Detect which cell encompasses the target text, then output its (X, Y) center coordinate. 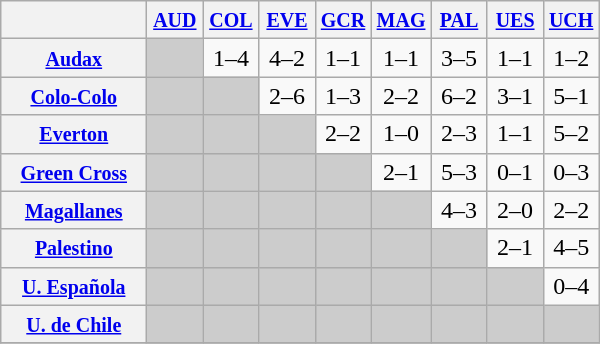
1–3 (343, 96)
U. Española (74, 286)
PAL (459, 20)
0–4 (571, 286)
4–3 (459, 210)
EVE (287, 20)
1–0 (401, 134)
GCR (343, 20)
2–0 (515, 210)
1–4 (231, 58)
U. de Chile (74, 324)
2–6 (287, 96)
5–1 (571, 96)
AUD (175, 20)
5–2 (571, 134)
4–5 (571, 248)
Palestino (74, 248)
3–1 (515, 96)
0–1 (515, 172)
6–2 (459, 96)
1–2 (571, 58)
Magallanes (74, 210)
COL (231, 20)
0–3 (571, 172)
4–2 (287, 58)
UES (515, 20)
MAG (401, 20)
UCH (571, 20)
Audax (74, 58)
Colo-Colo (74, 96)
5–3 (459, 172)
3–5 (459, 58)
Everton (74, 134)
2–3 (459, 134)
Green Cross (74, 172)
